Return the (X, Y) coordinate for the center point of the cell that contains the specified text.  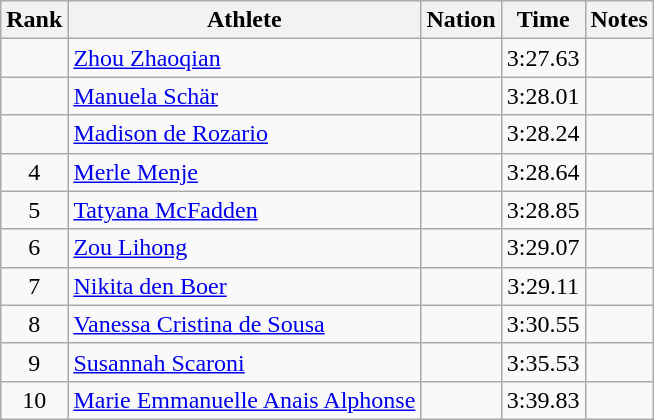
6 (34, 248)
Vanessa Cristina de Sousa (244, 324)
3:39.83 (543, 400)
Time (543, 20)
Athlete (244, 20)
7 (34, 286)
Notes (619, 20)
9 (34, 362)
3:28.01 (543, 96)
Zhou Zhaoqian (244, 58)
8 (34, 324)
Madison de Rozario (244, 134)
3:29.07 (543, 248)
3:28.64 (543, 172)
4 (34, 172)
Zou Lihong (244, 248)
Susannah Scaroni (244, 362)
3:27.63 (543, 58)
Nikita den Boer (244, 286)
3:28.85 (543, 210)
Merle Menje (244, 172)
3:30.55 (543, 324)
Nation (461, 20)
10 (34, 400)
3:28.24 (543, 134)
5 (34, 210)
Rank (34, 20)
Manuela Schär (244, 96)
Tatyana McFadden (244, 210)
3:29.11 (543, 286)
Marie Emmanuelle Anais Alphonse (244, 400)
3:35.53 (543, 362)
